For the text-containing cell, return its midpoint in [X, Y] coordinate format. 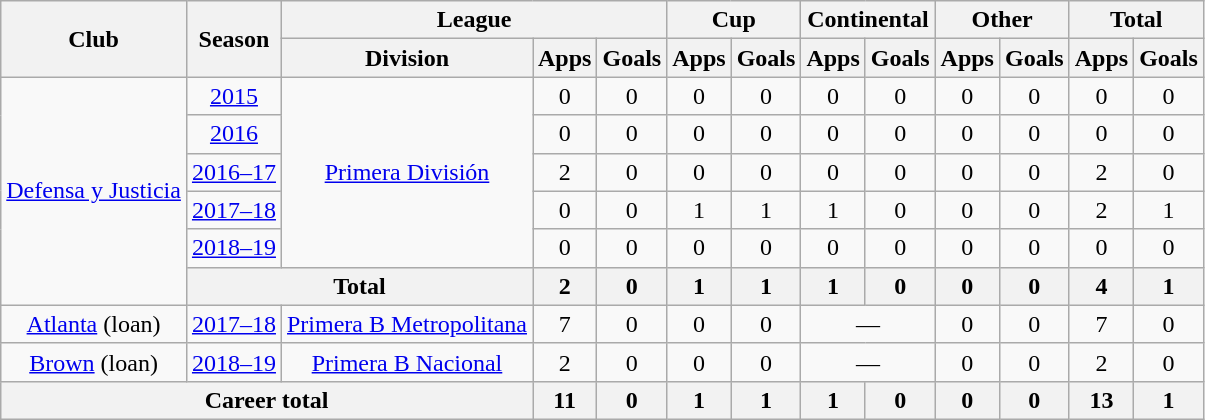
Brown (loan) [94, 362]
2016–17 [234, 172]
Career total [267, 400]
Season [234, 39]
Continental [868, 20]
Division [406, 58]
11 [564, 400]
Atlanta (loan) [94, 324]
4 [1101, 286]
League [474, 20]
Primera División [406, 172]
Primera B Nacional [406, 362]
2015 [234, 96]
13 [1101, 400]
Other [1002, 20]
Defensa y Justicia [94, 191]
Primera B Metropolitana [406, 324]
Club [94, 39]
2016 [234, 134]
Cup [734, 20]
